Scan for the cell matching the given text and deliver its (X, Y) coordinate at center. 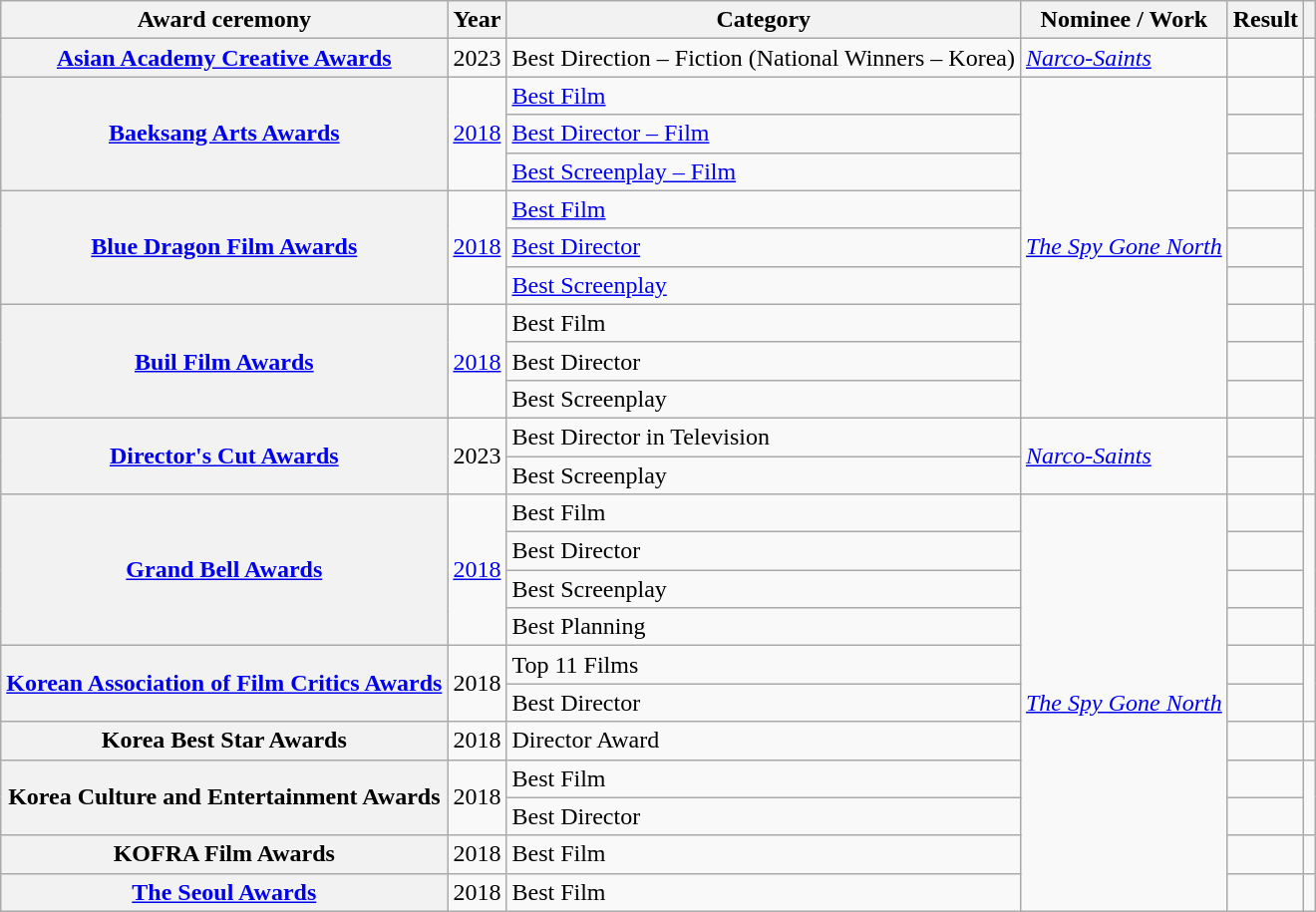
Result (1265, 20)
Director's Cut Awards (224, 456)
Director Award (764, 741)
Best Screenplay – Film (764, 171)
KOFRA Film Awards (224, 854)
Grand Bell Awards (224, 570)
Best Planning (764, 627)
Best Director in Television (764, 437)
Category (764, 20)
Nominee / Work (1124, 20)
Korea Culture and Entertainment Awards (224, 797)
Best Direction – Fiction (National Winners – Korea) (764, 58)
Best Director – Film (764, 134)
The Seoul Awards (224, 892)
Baeksang Arts Awards (224, 134)
Year (477, 20)
Buil Film Awards (224, 361)
Asian Academy Creative Awards (224, 58)
Korean Association of Film Critics Awards (224, 684)
Korea Best Star Awards (224, 741)
Top 11 Films (764, 665)
Blue Dragon Film Awards (224, 247)
Award ceremony (224, 20)
